Search for the cell housing the specified text and yield its (x, y) center coordinate. 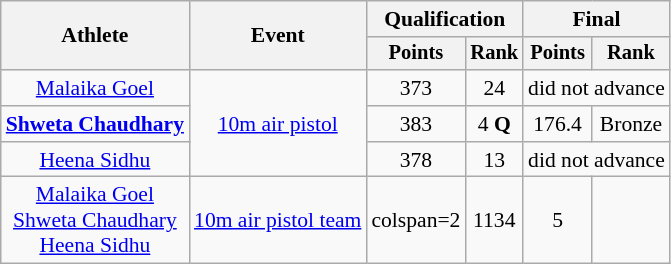
13 (494, 160)
Bronze (631, 124)
10m air pistol team (278, 220)
Athlete (95, 36)
378 (416, 160)
373 (416, 88)
10m air pistol (278, 124)
Qualification (444, 19)
24 (494, 88)
Event (278, 36)
colspan=2 (416, 220)
5 (558, 220)
Heena Sidhu (95, 160)
Shweta Chaudhary (95, 124)
383 (416, 124)
176.4 (558, 124)
Malaika Goel (95, 88)
1134 (494, 220)
Final (596, 19)
Malaika GoelShweta ChaudharyHeena Sidhu (95, 220)
4 Q (494, 124)
